For the text-containing cell, return its midpoint in [x, y] coordinate format. 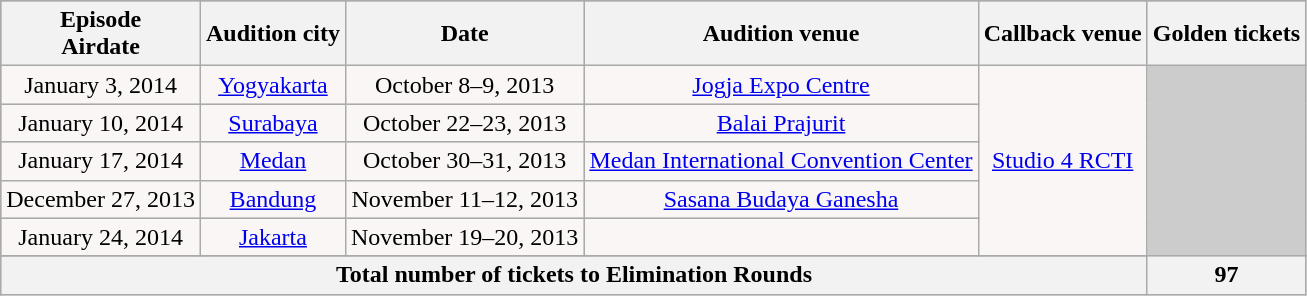
Bandung [272, 199]
October 8–9, 2013 [464, 85]
January 10, 2014 [101, 123]
97 [1226, 275]
January 24, 2014 [101, 237]
January 3, 2014 [101, 85]
Medan International Convention Center [781, 161]
Jogja Expo Centre [781, 85]
Audition city [272, 34]
Yogyakarta [272, 85]
Date [464, 34]
Surabaya [272, 123]
Medan [272, 161]
Balai Prajurit [781, 123]
December 27, 2013 [101, 199]
Audition venue [781, 34]
January 17, 2014 [101, 161]
Sasana Budaya Ganesha [781, 199]
Total number of tickets to Elimination Rounds [574, 275]
Callback venue [1062, 34]
October 30–31, 2013 [464, 161]
Studio 4 RCTI [1062, 161]
Golden tickets [1226, 34]
November 19–20, 2013 [464, 237]
Episode Airdate [101, 34]
October 22–23, 2013 [464, 123]
November 11–12, 2013 [464, 199]
Jakarta [272, 237]
